Return the (x, y) coordinate for the center point of the cell that contains the specified text.  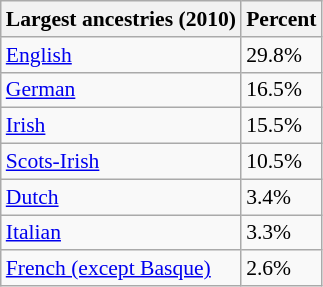
3.4% (281, 197)
Scots-Irish (121, 162)
2.6% (281, 269)
16.5% (281, 90)
Irish (121, 126)
English (121, 55)
German (121, 90)
29.8% (281, 55)
Largest ancestries (2010) (121, 19)
15.5% (281, 126)
Italian (121, 233)
Percent (281, 19)
10.5% (281, 162)
French (except Basque) (121, 269)
Dutch (121, 197)
3.3% (281, 233)
